Locate the cell with the specified text and output its (X, Y) center coordinate. 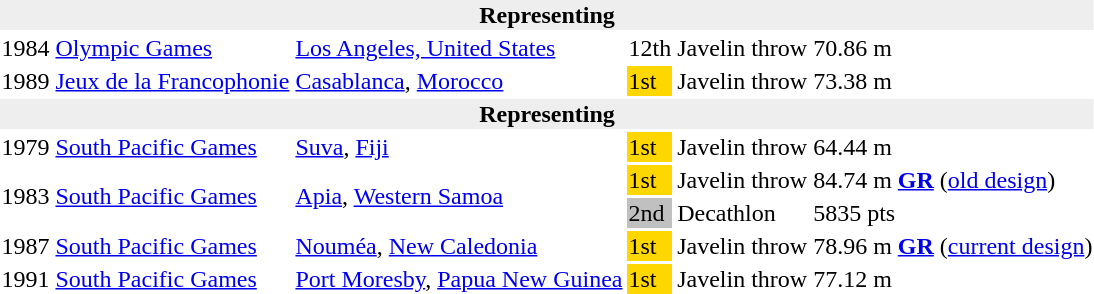
64.44 m (953, 147)
2nd (650, 213)
12th (650, 48)
Apia, Western Samoa (459, 196)
Los Angeles, United States (459, 48)
1987 (26, 246)
Suva, Fiji (459, 147)
77.12 m (953, 279)
Port Moresby, Papua New Guinea (459, 279)
Jeux de la Francophonie (172, 81)
84.74 m GR (old design) (953, 180)
78.96 m GR (current design) (953, 246)
Casablanca, Morocco (459, 81)
1979 (26, 147)
1984 (26, 48)
1991 (26, 279)
1983 (26, 196)
70.86 m (953, 48)
Nouméa, New Caledonia (459, 246)
73.38 m (953, 81)
Olympic Games (172, 48)
Decathlon (742, 213)
1989 (26, 81)
5835 pts (953, 213)
